Pinpoint the cell where the given text exists, returning its [x, y] midpoint coordinate. 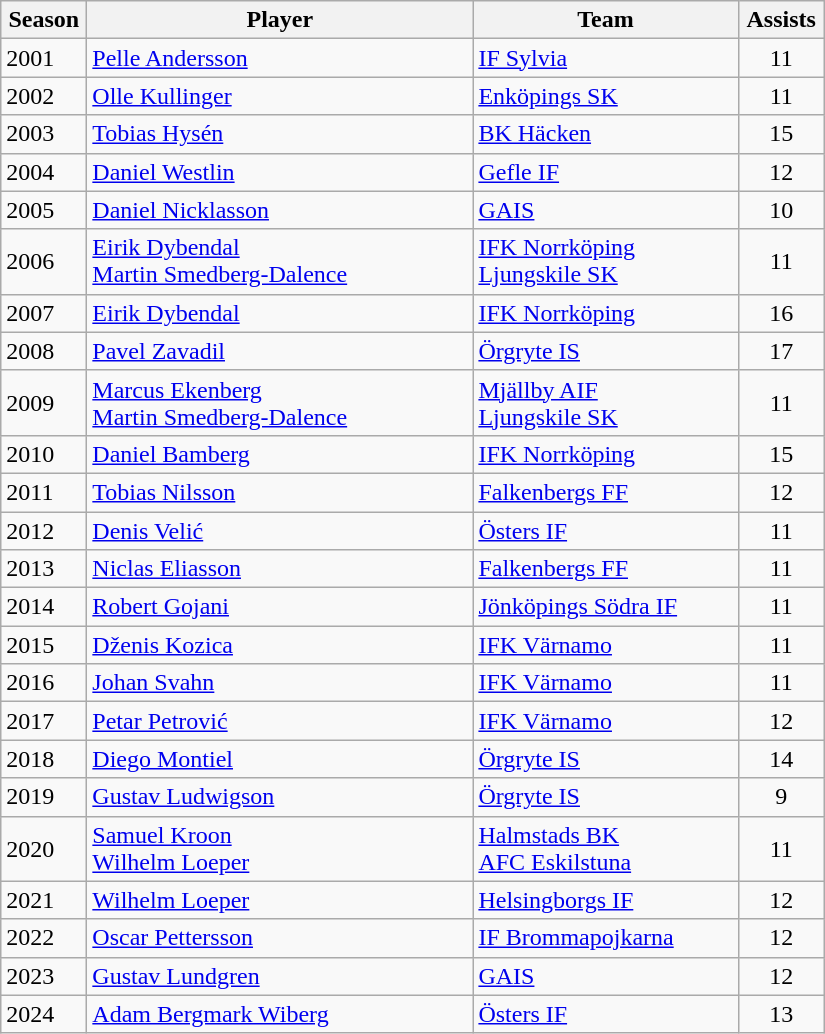
IF Brommapojkarna [606, 938]
Daniel Nicklasson [280, 210]
Wilhelm Loeper [280, 900]
2003 [44, 134]
Niclas Eliasson [280, 569]
Enköpings SK [606, 96]
2004 [44, 172]
Pavel Zavadil [280, 351]
Tobias Nilsson [280, 492]
14 [781, 759]
Player [280, 20]
Jönköpings Södra IF [606, 607]
2015 [44, 645]
10 [781, 210]
Pelle Andersson [280, 58]
Samuel Kroon Wilhelm Loeper [280, 848]
2009 [44, 402]
2023 [44, 976]
13 [781, 1014]
Gustav Lundgren [280, 976]
Gustav Ludwigson [280, 797]
2020 [44, 848]
2016 [44, 683]
Tobias Hysén [280, 134]
2012 [44, 531]
2011 [44, 492]
Assists [781, 20]
2013 [44, 569]
2022 [44, 938]
Season [44, 20]
2021 [44, 900]
Olle Kullinger [280, 96]
Helsingborgs IF [606, 900]
2001 [44, 58]
Eirik Dybendal Martin Smedberg-Dalence [280, 262]
Gefle IF [606, 172]
2002 [44, 96]
2014 [44, 607]
Eirik Dybendal [280, 313]
Johan Svahn [280, 683]
2018 [44, 759]
16 [781, 313]
2017 [44, 721]
2008 [44, 351]
Robert Gojani [280, 607]
2005 [44, 210]
IF Sylvia [606, 58]
Daniel Bamberg [280, 454]
Oscar Pettersson [280, 938]
2007 [44, 313]
2024 [44, 1014]
2019 [44, 797]
2010 [44, 454]
Adam Bergmark Wiberg [280, 1014]
Denis Velić [280, 531]
BK Häcken [606, 134]
Diego Montiel [280, 759]
17 [781, 351]
Team [606, 20]
Daniel Westlin [280, 172]
Dženis Kozica [280, 645]
Halmstads BK AFC Eskilstuna [606, 848]
9 [781, 797]
Marcus Ekenberg Martin Smedberg-Dalence [280, 402]
Petar Petrović [280, 721]
2006 [44, 262]
IFK Norrköping Ljungskile SK [606, 262]
Mjällby AIF Ljungskile SK [606, 402]
